Determine the (X, Y) coordinate at the center of the cell enclosing the given text.  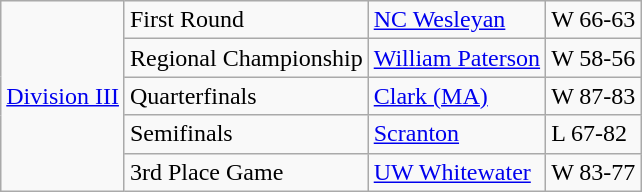
William Paterson (456, 58)
Semifinals (246, 134)
W 83-77 (594, 172)
First Round (246, 20)
W 66-63 (594, 20)
Division III (63, 96)
Scranton (456, 134)
3rd Place Game (246, 172)
NC Wesleyan (456, 20)
Regional Championship (246, 58)
L 67-82 (594, 134)
W 87-83 (594, 96)
Clark (MA) (456, 96)
W 58-56 (594, 58)
Quarterfinals (246, 96)
UW Whitewater (456, 172)
